Extract the [X, Y] coordinate from the center of the cell holding the provided text.  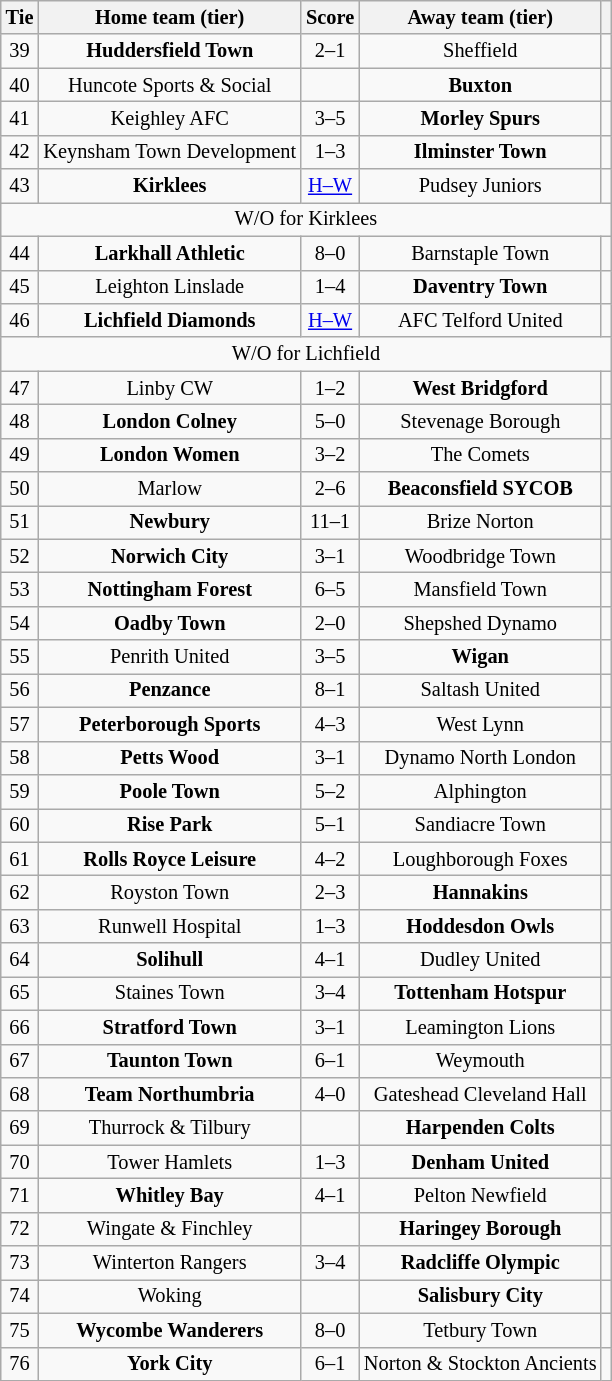
72 [20, 1229]
56 [20, 690]
65 [20, 993]
Oadby Town [170, 623]
Beaconsfield SYCOB [480, 489]
Denham United [480, 1162]
W/O for Kirklees [306, 219]
Wingate & Finchley [170, 1229]
Woking [170, 1296]
67 [20, 1061]
Penzance [170, 690]
Hoddesdon Owls [480, 926]
Poole Town [170, 791]
London Colney [170, 421]
AFC Telford United [480, 320]
50 [20, 489]
Leamington Lions [480, 1027]
Wycombe Wanderers [170, 1330]
Home team (tier) [170, 17]
73 [20, 1263]
71 [20, 1195]
Woodbridge Town [480, 556]
11–1 [330, 522]
Lichfield Diamonds [170, 320]
Staines Town [170, 993]
Daventry Town [480, 287]
51 [20, 522]
Pudsey Juniors [480, 186]
49 [20, 455]
60 [20, 825]
6–5 [330, 589]
Mansfield Town [480, 589]
63 [20, 926]
1–4 [330, 287]
4–2 [330, 859]
66 [20, 1027]
Dudley United [480, 960]
40 [20, 85]
45 [20, 287]
64 [20, 960]
Marlow [170, 489]
76 [20, 1364]
Keynsham Town Development [170, 152]
Loughborough Foxes [480, 859]
Keighley AFC [170, 118]
Nottingham Forest [170, 589]
W/O for Lichfield [306, 354]
Pelton Newfield [480, 1195]
Petts Wood [170, 758]
Radcliffe Olympic [480, 1263]
Ilminster Town [480, 152]
43 [20, 186]
West Bridgford [480, 388]
Hannakins [480, 892]
5–2 [330, 791]
2–6 [330, 489]
57 [20, 724]
Tetbury Town [480, 1330]
2–1 [330, 51]
59 [20, 791]
Whitley Bay [170, 1195]
Runwell Hospital [170, 926]
Dynamo North London [480, 758]
Royston Town [170, 892]
39 [20, 51]
Shepshed Dynamo [480, 623]
Tie [20, 17]
Taunton Town [170, 1061]
8–1 [330, 690]
Barnstaple Town [480, 253]
5–0 [330, 421]
Huncote Sports & Social [170, 85]
Tower Hamlets [170, 1162]
4–0 [330, 1094]
Away team (tier) [480, 17]
Stratford Town [170, 1027]
Gateshead Cleveland Hall [480, 1094]
Sandiacre Town [480, 825]
74 [20, 1296]
61 [20, 859]
Norton & Stockton Ancients [480, 1364]
Weymouth [480, 1061]
Linby CW [170, 388]
Peterborough Sports [170, 724]
Stevenage Borough [480, 421]
Wigan [480, 657]
Alphington [480, 791]
Salisbury City [480, 1296]
5–1 [330, 825]
Score [330, 17]
Rolls Royce Leisure [170, 859]
Huddersfield Town [170, 51]
Buxton [480, 85]
Brize Norton [480, 522]
47 [20, 388]
55 [20, 657]
Solihull [170, 960]
Penrith United [170, 657]
42 [20, 152]
48 [20, 421]
Larkhall Athletic [170, 253]
70 [20, 1162]
Leighton Linslade [170, 287]
4–3 [330, 724]
Kirklees [170, 186]
Rise Park [170, 825]
Team Northumbria [170, 1094]
2–0 [330, 623]
West Lynn [480, 724]
Thurrock & Tilbury [170, 1128]
Harpenden Colts [480, 1128]
58 [20, 758]
44 [20, 253]
41 [20, 118]
Haringey Borough [480, 1229]
Saltash United [480, 690]
62 [20, 892]
Norwich City [170, 556]
53 [20, 589]
68 [20, 1094]
52 [20, 556]
1–2 [330, 388]
46 [20, 320]
The Comets [480, 455]
3–2 [330, 455]
York City [170, 1364]
Winterton Rangers [170, 1263]
Tottenham Hotspur [480, 993]
Morley Spurs [480, 118]
54 [20, 623]
69 [20, 1128]
Sheffield [480, 51]
75 [20, 1330]
London Women [170, 455]
Newbury [170, 522]
2–3 [330, 892]
